Provide the (x, y) coordinate of the cell's center where the given text is located.  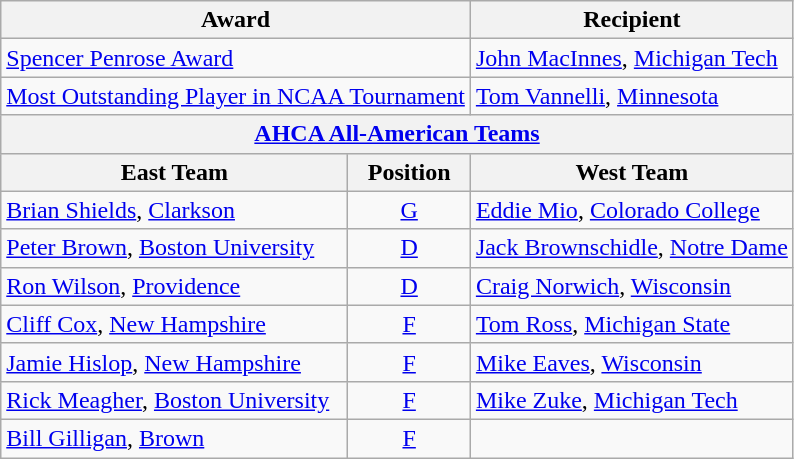
Peter Brown, Boston University (174, 248)
Brian Shields, Clarkson (174, 210)
East Team (174, 172)
AHCA All-American Teams (398, 134)
Mike Zuke, Michigan Tech (632, 400)
Spencer Penrose Award (236, 58)
Jack Brownschidle, Notre Dame (632, 248)
Mike Eaves, Wisconsin (632, 362)
Craig Norwich, Wisconsin (632, 286)
Ron Wilson, Providence (174, 286)
West Team (632, 172)
Tom Vannelli, Minnesota (632, 96)
G (409, 210)
Jamie Hislop, New Hampshire (174, 362)
John MacInnes, Michigan Tech (632, 58)
Rick Meagher, Boston University (174, 400)
Most Outstanding Player in NCAA Tournament (236, 96)
Recipient (632, 20)
Award (236, 20)
Bill Gilligan, Brown (174, 438)
Cliff Cox, New Hampshire (174, 324)
Position (409, 172)
Eddie Mio, Colorado College (632, 210)
Tom Ross, Michigan State (632, 324)
